Determine the [X, Y] coordinate at the center of the cell enclosing the given text.  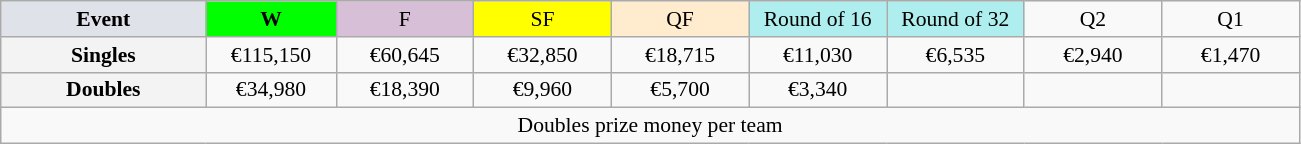
Round of 32 [955, 19]
Doubles [104, 90]
€34,980 [271, 90]
Event [104, 19]
€1,470 [1231, 55]
€2,940 [1093, 55]
€3,340 [818, 90]
€11,030 [818, 55]
€115,150 [271, 55]
Q2 [1093, 19]
QF [680, 19]
€9,960 [543, 90]
Singles [104, 55]
Q1 [1231, 19]
€60,645 [405, 55]
F [405, 19]
€32,850 [543, 55]
€5,700 [680, 90]
€18,715 [680, 55]
€18,390 [405, 90]
€6,535 [955, 55]
Round of 16 [818, 19]
Doubles prize money per team [650, 126]
SF [543, 19]
W [271, 19]
